Scan for the cell matching the given text and deliver its [X, Y] coordinate at center. 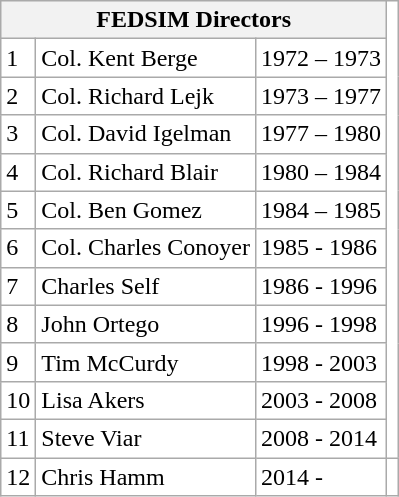
1998 - 2003 [322, 362]
1 [18, 58]
Chris Hamm [146, 477]
11 [18, 438]
Lisa Akers [146, 400]
8 [18, 324]
Col. Ben Gomez [146, 210]
2008 - 2014 [322, 438]
5 [18, 210]
1972 – 1973 [322, 58]
9 [18, 362]
Col. Kent Berge [146, 58]
6 [18, 248]
3 [18, 134]
1986 - 1996 [322, 286]
1996 - 1998 [322, 324]
John Ortego [146, 324]
1973 – 1977 [322, 96]
10 [18, 400]
2014 - [322, 477]
1980 – 1984 [322, 172]
1977 – 1980 [322, 134]
Steve Viar [146, 438]
12 [18, 477]
Tim McCurdy [146, 362]
FEDSIM Directors [194, 20]
Col. Richard Lejk [146, 96]
1984 – 1985 [322, 210]
1985 - 1986 [322, 248]
Charles Self [146, 286]
7 [18, 286]
4 [18, 172]
Col. Richard Blair [146, 172]
Col. Charles Conoyer [146, 248]
2003 - 2008 [322, 400]
2 [18, 96]
Col. David Igelman [146, 134]
